Search for the cell housing the specified text and yield its [x, y] center coordinate. 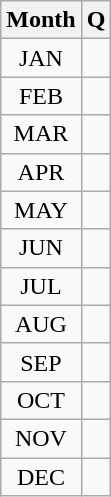
JAN [41, 58]
JUN [41, 248]
SEP [41, 362]
FEB [41, 96]
APR [41, 172]
MAY [41, 210]
Month [41, 20]
MAR [41, 134]
DEC [41, 477]
NOV [41, 438]
AUG [41, 324]
Q [96, 20]
OCT [41, 400]
JUL [41, 286]
